Output the (X, Y) coordinate of the center of the cell containing the given text.  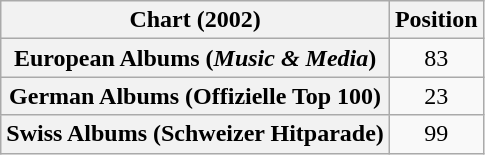
European Albums (Music & Media) (196, 58)
99 (436, 134)
German Albums (Offizielle Top 100) (196, 96)
Swiss Albums (Schweizer Hitparade) (196, 134)
Position (436, 20)
83 (436, 58)
23 (436, 96)
Chart (2002) (196, 20)
